Identify which cell holds the provided text, then report its (X, Y) central coordinate. 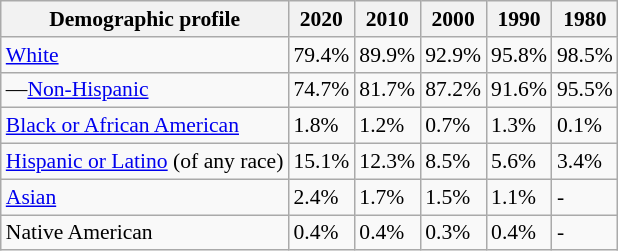
0.7% (453, 126)
1.7% (387, 197)
91.6% (519, 90)
2010 (387, 19)
8.5% (453, 162)
0.3% (453, 233)
2.4% (321, 197)
92.9% (453, 55)
95.5% (585, 90)
Asian (145, 197)
74.7% (321, 90)
1.1% (519, 197)
89.9% (387, 55)
1.5% (453, 197)
2000 (453, 19)
1.3% (519, 126)
Native American (145, 233)
3.4% (585, 162)
White (145, 55)
87.2% (453, 90)
15.1% (321, 162)
0.1% (585, 126)
98.5% (585, 55)
—Non-Hispanic (145, 90)
5.6% (519, 162)
1.8% (321, 126)
81.7% (387, 90)
1990 (519, 19)
1.2% (387, 126)
2020 (321, 19)
Hispanic or Latino (of any race) (145, 162)
79.4% (321, 55)
95.8% (519, 55)
1980 (585, 19)
Demographic profile (145, 19)
12.3% (387, 162)
Black or African American (145, 126)
